Extract the (x, y) coordinate from the center of the cell holding the provided text.  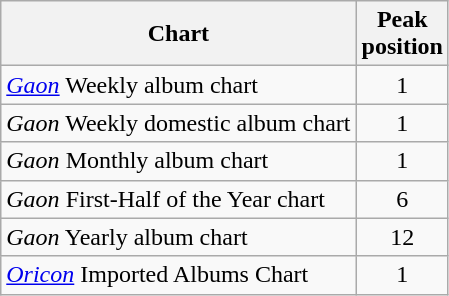
Peakposition (402, 34)
Gaon Monthly album chart (178, 161)
6 (402, 199)
12 (402, 237)
Gaon Weekly album chart (178, 85)
Chart (178, 34)
Gaon First-Half of the Year chart (178, 199)
Oricon Imported Albums Chart (178, 275)
Gaon Yearly album chart (178, 237)
Gaon Weekly domestic album chart (178, 123)
